Find where the given text appears and provide that cell's center as (X, Y) coordinate. 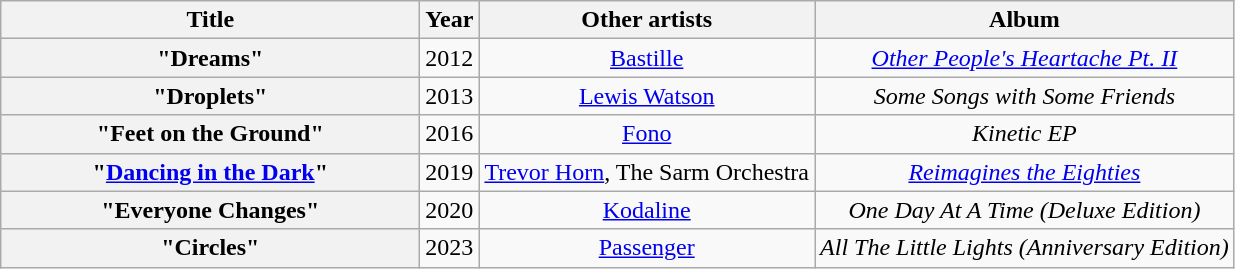
Kinetic EP (1025, 134)
Other People's Heartache Pt. II (1025, 58)
Trevor Horn, The Sarm Orchestra (647, 172)
Other artists (647, 20)
Reimagines the Eighties (1025, 172)
Title (210, 20)
"Feet on the Ground" (210, 134)
Bastille (647, 58)
2020 (450, 210)
2019 (450, 172)
2023 (450, 248)
2013 (450, 96)
"Dreams" (210, 58)
Lewis Watson (647, 96)
2012 (450, 58)
One Day At A Time (Deluxe Edition) (1025, 210)
All The Little Lights (Anniversary Edition) (1025, 248)
"Droplets" (210, 96)
Passenger (647, 248)
Year (450, 20)
Some Songs with Some Friends (1025, 96)
2016 (450, 134)
Album (1025, 20)
Fono (647, 134)
"Circles" (210, 248)
"Dancing in the Dark" (210, 172)
"Everyone Changes" (210, 210)
Kodaline (647, 210)
